Pinpoint the cell where the given text exists, returning its [x, y] midpoint coordinate. 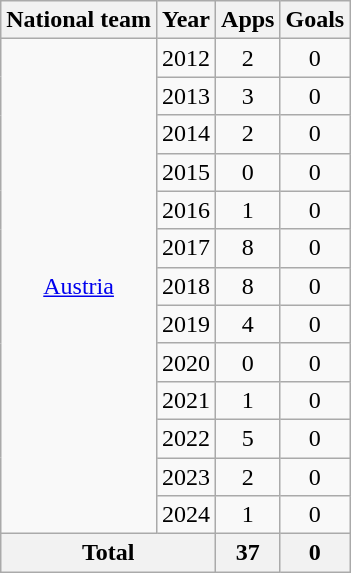
2012 [186, 58]
Austria [79, 286]
2023 [186, 477]
2016 [186, 210]
Apps [248, 20]
National team [79, 20]
Total [108, 553]
37 [248, 553]
2021 [186, 400]
4 [248, 324]
2015 [186, 172]
Year [186, 20]
2020 [186, 362]
2018 [186, 286]
2024 [186, 515]
2022 [186, 438]
3 [248, 96]
2019 [186, 324]
Goals [315, 20]
2014 [186, 134]
2017 [186, 248]
5 [248, 438]
2013 [186, 96]
